For the text-containing cell, return its midpoint in [X, Y] coordinate format. 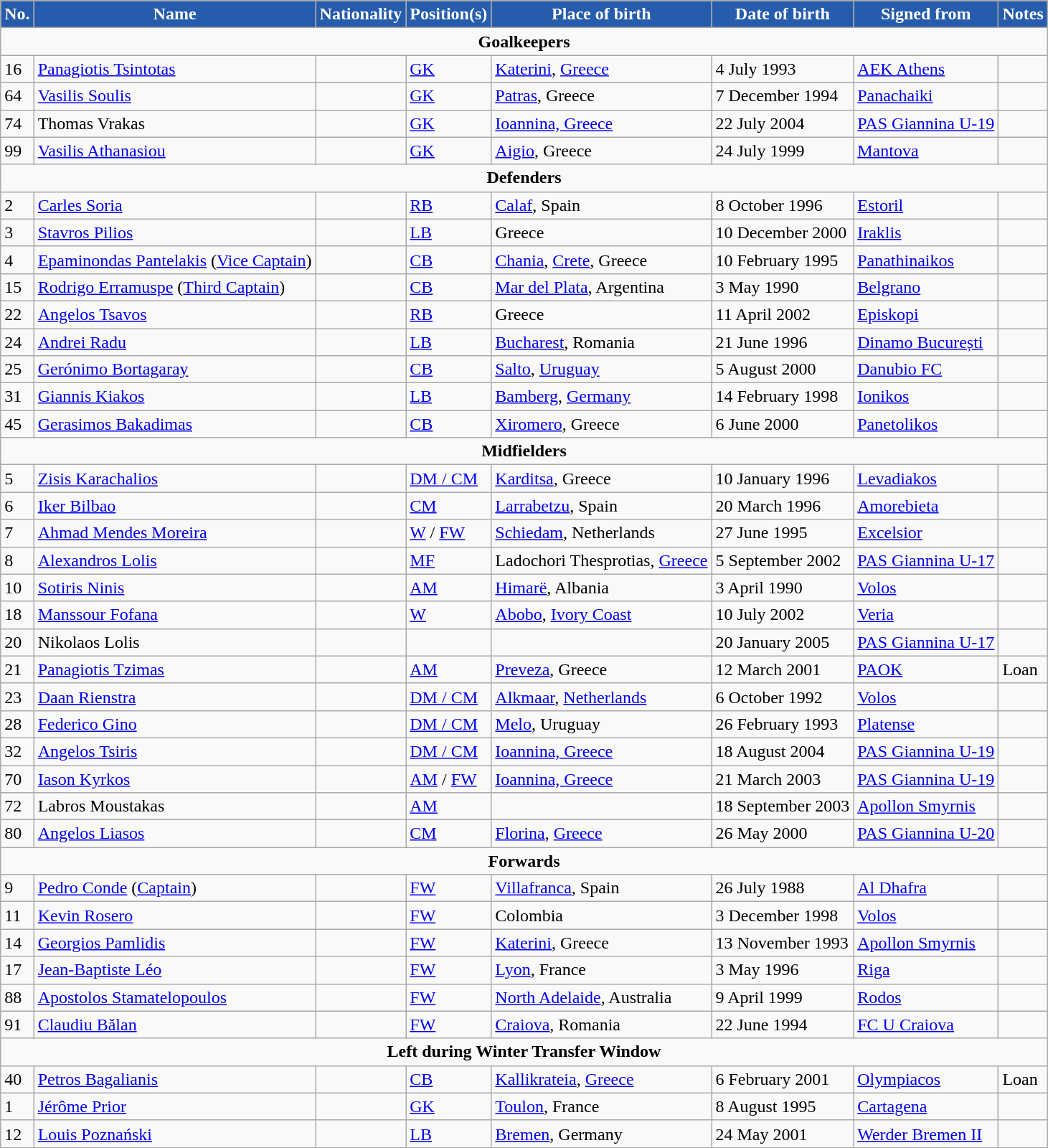
Estoril [926, 205]
Ahmad Mendes Moreira [175, 533]
Nationality [361, 14]
25 [17, 370]
Nikolaos Lolis [175, 642]
12 [17, 1134]
Kevin Rosero [175, 916]
AEK Athens [926, 69]
22 [17, 314]
Zisis Karachalios [175, 479]
Panachaiki [926, 96]
3 [17, 232]
6 [17, 506]
80 [17, 834]
Daan Rienstra [175, 697]
26 May 2000 [783, 834]
PAOK [926, 669]
10 January 1996 [783, 479]
Panathinaikos [926, 260]
24 May 2001 [783, 1134]
14 [17, 943]
Giannis Kiakos [175, 397]
27 June 1995 [783, 533]
Salto, Uruguay [601, 370]
Midfielders [524, 451]
8 October 1996 [783, 205]
PAS Giannina U-20 [926, 834]
W / FW [449, 533]
Place of birth [601, 14]
Federico Gino [175, 724]
Defenders [524, 178]
Goalkeepers [524, 42]
Date of birth [783, 14]
Lyon, France [601, 970]
7 December 1994 [783, 96]
Angelos Tsavos [175, 314]
Gerónimo Bortagaray [175, 370]
64 [17, 96]
12 March 2001 [783, 669]
Panetolikos [926, 424]
32 [17, 751]
Angelos Tsiris [175, 751]
Rodrigo Erramuspe (Third Captain) [175, 287]
Signed from [926, 14]
Mar del Plata, Argentina [601, 287]
Georgios Pamlidis [175, 943]
Amorebieta [926, 506]
3 May 1990 [783, 287]
No. [17, 14]
Iraklis [926, 232]
Riga [926, 970]
Dinamo București [926, 342]
10 July 2002 [783, 615]
Angelos Liasos [175, 834]
Rodos [926, 997]
Calaf, Spain [601, 205]
Petros Bagalianis [175, 1079]
20 [17, 642]
Larrabetzu, Spain [601, 506]
AM / FW [449, 778]
8 August 1995 [783, 1106]
Danubio FC [926, 370]
16 [17, 69]
6 June 2000 [783, 424]
Aigio, Greece [601, 151]
3 May 1996 [783, 970]
11 [17, 916]
Bucharest, Romania [601, 342]
70 [17, 778]
Sotiris Ninis [175, 588]
10 February 1995 [783, 260]
Platense [926, 724]
Episkopi [926, 314]
40 [17, 1079]
Alexandros Lolis [175, 560]
Louis Poznański [175, 1134]
Forwards [524, 861]
17 [17, 970]
14 February 1998 [783, 397]
9 [17, 888]
3 December 1998 [783, 916]
Craiova, Romania [601, 1025]
21 March 2003 [783, 778]
5 [17, 479]
11 April 2002 [783, 314]
24 [17, 342]
15 [17, 287]
Stavros Pilios [175, 232]
Bamberg, Germany [601, 397]
6 October 1992 [783, 697]
Colombia [601, 916]
88 [17, 997]
Claudiu Bălan [175, 1025]
Iason Kyrkos [175, 778]
Schiedam, Netherlands [601, 533]
Panagiotis Tzimas [175, 669]
Bremen, Germany [601, 1134]
31 [17, 397]
Left during Winter Transfer Window [524, 1052]
10 December 2000 [783, 232]
Excelsior [926, 533]
Thomas Vrakas [175, 123]
7 [17, 533]
Abobo, Ivory Coast [601, 615]
2 [17, 205]
23 [17, 697]
5 August 2000 [783, 370]
Kallikrateia, Greece [601, 1079]
Villafranca, Spain [601, 888]
72 [17, 806]
18 September 2003 [783, 806]
9 April 1999 [783, 997]
Andrei Radu [175, 342]
5 September 2002 [783, 560]
Patras, Greece [601, 96]
Jean-Baptiste Léo [175, 970]
Werder Bremen II [926, 1134]
Ionikos [926, 397]
10 [17, 588]
Preveza, Greece [601, 669]
26 July 1988 [783, 888]
Levadiakos [926, 479]
Himarë, Albania [601, 588]
W [449, 615]
24 July 1999 [783, 151]
Alkmaar, Netherlands [601, 697]
Iker Bilbao [175, 506]
18 [17, 615]
Vasilis Athanasiou [175, 151]
45 [17, 424]
91 [17, 1025]
4 [17, 260]
21 [17, 669]
Manssour Fofana [175, 615]
North Adelaide, Australia [601, 997]
MF [449, 560]
1 [17, 1106]
Belgrano [926, 287]
Toulon, France [601, 1106]
13 November 1993 [783, 943]
Cartagena [926, 1106]
Gerasimos Bakadimas [175, 424]
21 June 1996 [783, 342]
Pedro Conde (Captain) [175, 888]
Panagiotis Tsintotas [175, 69]
99 [17, 151]
Name [175, 14]
8 [17, 560]
Position(s) [449, 14]
Carles Soria [175, 205]
20 January 2005 [783, 642]
3 April 1990 [783, 588]
Xiromero, Greece [601, 424]
Veria [926, 615]
Labros Moustakas [175, 806]
18 August 2004 [783, 751]
4 July 1993 [783, 69]
Melo, Uruguay [601, 724]
Chania, Crete, Greece [601, 260]
Al Dhafra [926, 888]
6 February 2001 [783, 1079]
Apostolos Stamatelopoulos [175, 997]
FC U Craiova [926, 1025]
Olympiacos [926, 1079]
Vasilis Soulis [175, 96]
Ladochori Thesprotias, Greece [601, 560]
74 [17, 123]
Jérôme Prior [175, 1106]
28 [17, 724]
Epaminondas Pantelakis (Vice Captain) [175, 260]
Karditsa, Greece [601, 479]
20 March 1996 [783, 506]
26 February 1993 [783, 724]
22 July 2004 [783, 123]
Florina, Greece [601, 834]
Mantova [926, 151]
22 June 1994 [783, 1025]
Notes [1023, 14]
